Return the (x, y) coordinate for the center point of the cell that contains the specified text.  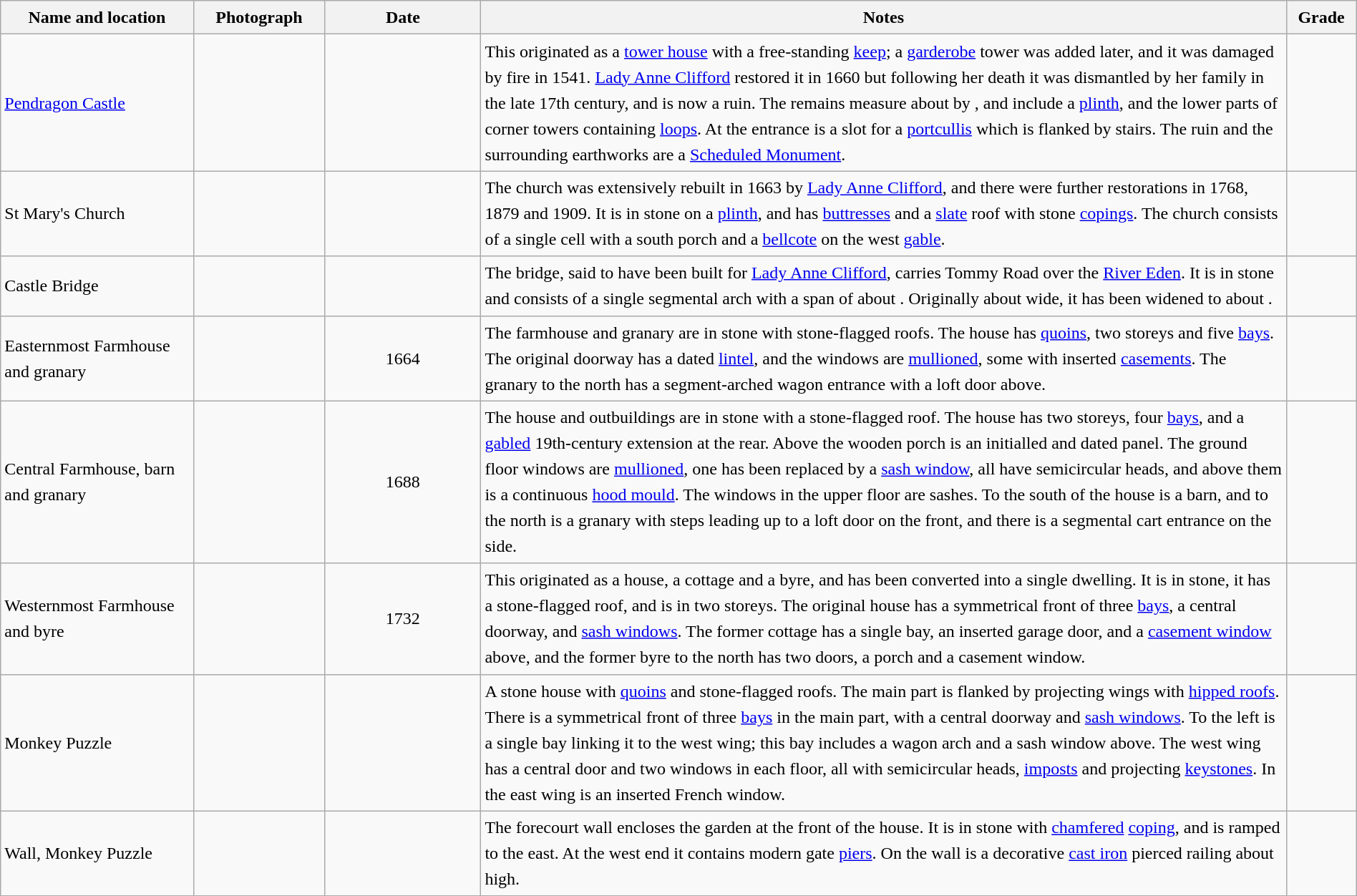
1732 (403, 618)
Pendragon Castle (97, 103)
St Mary's Church (97, 213)
Monkey Puzzle (97, 743)
Date (403, 17)
Notes (883, 17)
Photograph (259, 17)
1664 (403, 358)
Easternmost Farmhouse and granary (97, 358)
Grade (1321, 17)
Wall, Monkey Puzzle (97, 853)
Westernmost Farmhouse and byre (97, 618)
Name and location (97, 17)
1688 (403, 482)
Central Farmhouse, barn and granary (97, 482)
Castle Bridge (97, 286)
